From the cell containing the given text, extract its center point as [x, y] coordinate. 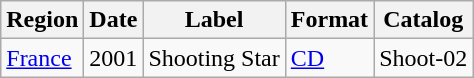
Format [329, 20]
2001 [114, 58]
Shoot-02 [424, 58]
France [42, 58]
CD [329, 58]
Region [42, 20]
Date [114, 20]
Catalog [424, 20]
Shooting Star [214, 58]
Label [214, 20]
